From the cell containing the given text, extract its center point as (x, y) coordinate. 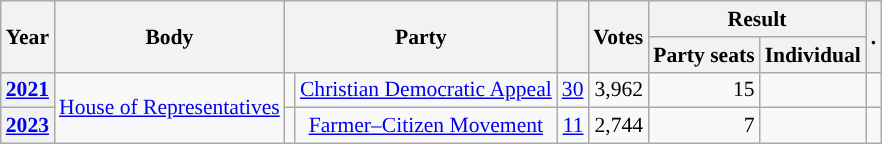
Farmer–Citizen Movement (426, 126)
Party seats (704, 55)
3,962 (618, 90)
7 (704, 126)
Body (170, 36)
Votes (618, 36)
11 (573, 126)
2021 (28, 90)
Year (28, 36)
2023 (28, 126)
Party (421, 36)
Result (757, 19)
Individual (813, 55)
15 (704, 90)
30 (573, 90)
. (874, 36)
Christian Democratic Appeal (426, 90)
House of Representatives (170, 108)
2,744 (618, 126)
